For the text-containing cell, return its midpoint in (x, y) coordinate format. 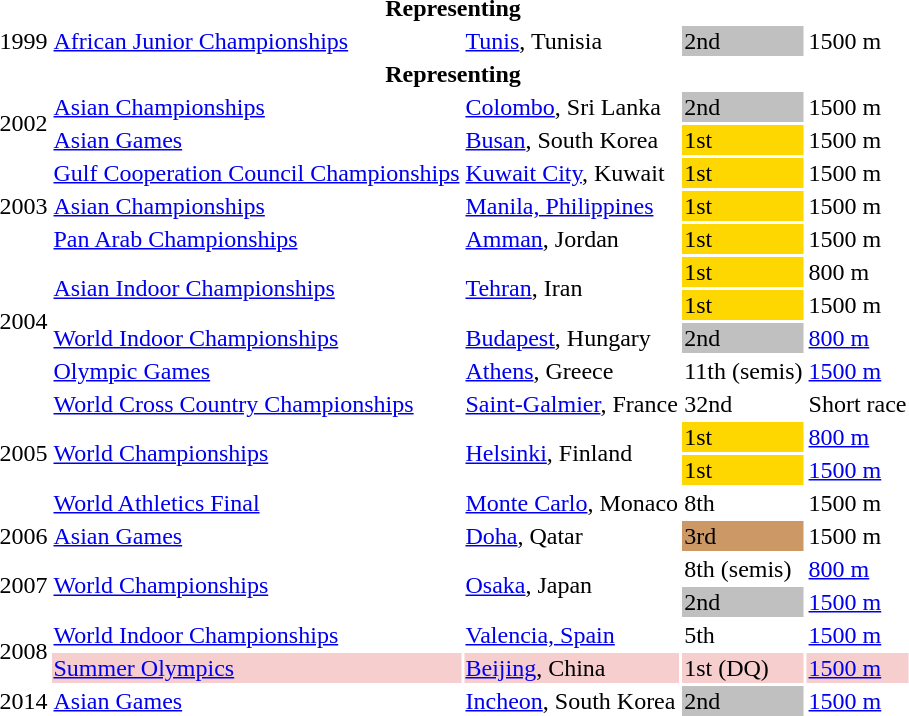
Manila, Philippines (572, 206)
African Junior Championships (256, 41)
Short race (858, 404)
World Cross Country Championships (256, 404)
Amman, Jordan (572, 239)
World Athletics Final (256, 503)
5th (744, 635)
Monte Carlo, Monaco (572, 503)
Tunis, Tunisia (572, 41)
Busan, South Korea (572, 140)
Tehran, Iran (572, 288)
8th (744, 503)
Gulf Cooperation Council Championships (256, 173)
Colombo, Sri Lanka (572, 107)
Asian Indoor Championships (256, 288)
Incheon, South Korea (572, 701)
Doha, Qatar (572, 536)
Kuwait City, Kuwait (572, 173)
11th (semis) (744, 371)
Olympic Games (256, 371)
Osaka, Japan (572, 586)
Valencia, Spain (572, 635)
1st (DQ) (744, 668)
8th (semis) (744, 569)
Helsinki, Finland (572, 454)
Pan Arab Championships (256, 239)
3rd (744, 536)
Athens, Greece (572, 371)
Beijing, China (572, 668)
Summer Olympics (256, 668)
Budapest, Hungary (572, 338)
Saint-Galmier, France (572, 404)
32nd (744, 404)
